Find where the given text appears and provide that cell's center as (x, y) coordinate. 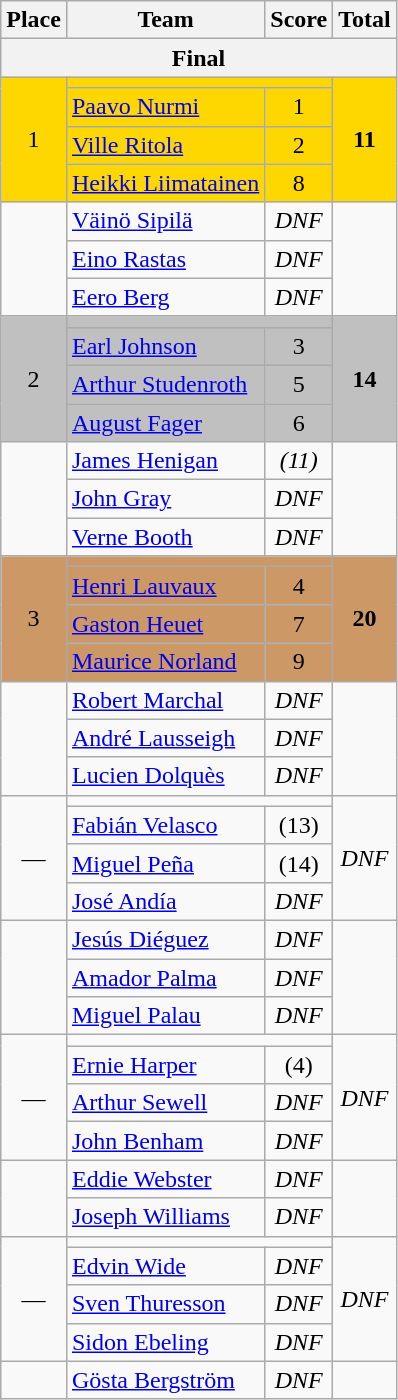
Sidon Ebeling (165, 1342)
Henri Lauvaux (165, 586)
Eddie Webster (165, 1179)
John Gray (165, 499)
Verne Booth (165, 537)
Paavo Nurmi (165, 107)
(14) (299, 863)
14 (365, 378)
Robert Marchal (165, 700)
José Andía (165, 901)
André Lausseigh (165, 738)
(11) (299, 461)
Gösta Bergström (165, 1380)
Maurice Norland (165, 662)
8 (299, 183)
4 (299, 586)
Jesús Diéguez (165, 939)
Arthur Studenroth (165, 384)
9 (299, 662)
Place (34, 20)
Ernie Harper (165, 1065)
Sven Thuresson (165, 1304)
Fabián Velasco (165, 825)
11 (365, 140)
6 (299, 423)
John Benham (165, 1141)
Amador Palma (165, 977)
Ville Ritola (165, 145)
Lucien Dolquès (165, 776)
Total (365, 20)
5 (299, 384)
20 (365, 618)
7 (299, 624)
August Fager (165, 423)
Team (165, 20)
Earl Johnson (165, 346)
Eero Berg (165, 297)
Heikki Liimatainen (165, 183)
Final (199, 58)
Miguel Peña (165, 863)
Eino Rastas (165, 259)
(13) (299, 825)
Score (299, 20)
Arthur Sewell (165, 1103)
Joseph Williams (165, 1217)
(4) (299, 1065)
Gaston Heuet (165, 624)
James Henigan (165, 461)
Edvin Wide (165, 1266)
Miguel Palau (165, 1016)
Väinö Sipilä (165, 221)
